Pinpoint the cell where the given text exists, returning its (X, Y) midpoint coordinate. 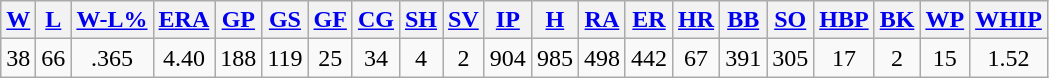
498 (602, 58)
GP (238, 20)
34 (376, 58)
4 (420, 58)
904 (508, 58)
SO (790, 20)
SH (420, 20)
4.40 (184, 58)
WP (945, 20)
188 (238, 58)
W-L% (112, 20)
WHIP (1009, 20)
GS (285, 20)
119 (285, 58)
RA (602, 20)
.365 (112, 58)
BB (744, 20)
H (554, 20)
442 (648, 58)
38 (18, 58)
17 (844, 58)
15 (945, 58)
1.52 (1009, 58)
IP (508, 20)
ER (648, 20)
ERA (184, 20)
SV (464, 20)
305 (790, 58)
25 (330, 58)
HBP (844, 20)
W (18, 20)
CG (376, 20)
985 (554, 58)
391 (744, 58)
67 (696, 58)
L (54, 20)
66 (54, 58)
HR (696, 20)
BK (897, 20)
GF (330, 20)
